Output the (X, Y) coordinate of the center of the cell containing the given text.  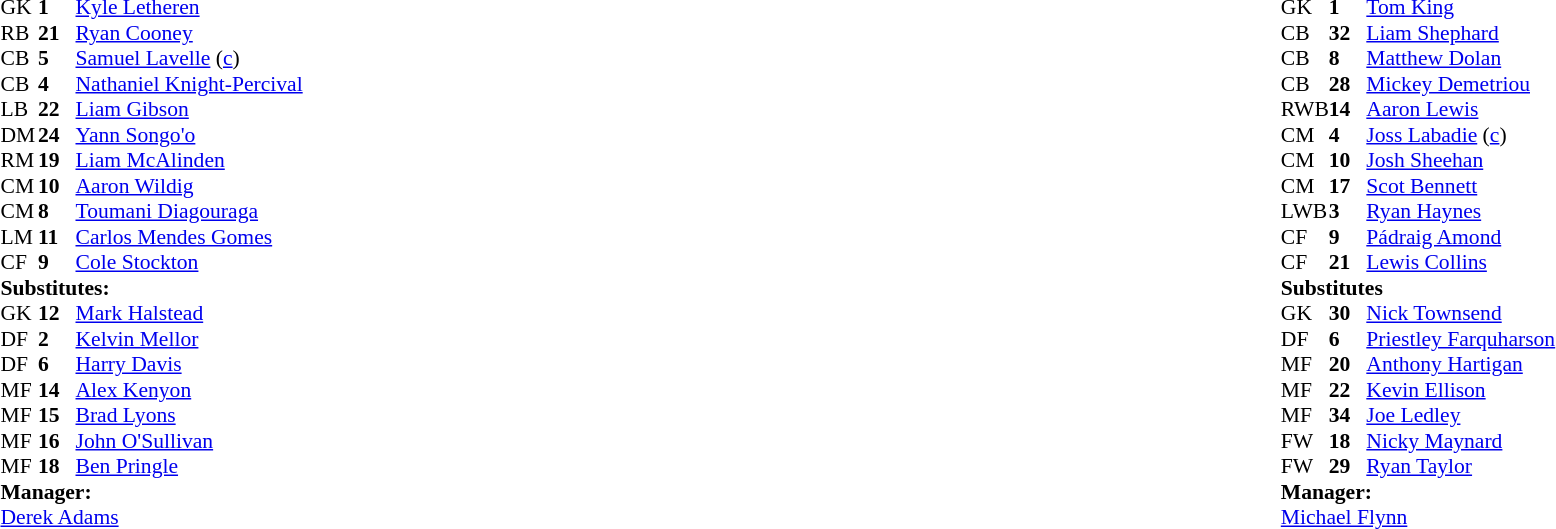
Liam Shephard (1460, 33)
Substitutes (1418, 288)
2 (57, 339)
12 (57, 313)
19 (57, 161)
LB (19, 109)
Ryan Cooney (190, 33)
Alex Kenyon (190, 390)
Cole Stockton (190, 263)
RB (19, 33)
Nicky Maynard (1460, 441)
Mickey Demetriou (1460, 84)
16 (57, 441)
Brad Lyons (190, 415)
Kelvin Mellor (190, 339)
Samuel Lavelle (c) (190, 59)
Aaron Lewis (1460, 109)
Ben Pringle (190, 467)
Aaron Wildig (190, 186)
Priestley Farquharson (1460, 339)
LWB (1305, 211)
LM (19, 237)
DM (19, 135)
5 (57, 59)
Nathaniel Knight-Percival (190, 84)
Nick Townsend (1460, 313)
15 (57, 415)
Scot Bennett (1460, 186)
34 (1348, 415)
Yann Songo'o (190, 135)
Harry Davis (190, 365)
30 (1348, 313)
29 (1348, 467)
Toumani Diagouraga (190, 211)
Carlos Mendes Gomes (190, 237)
Joss Labadie (c) (1460, 135)
John O'Sullivan (190, 441)
Josh Sheehan (1460, 161)
Mark Halstead (190, 313)
Anthony Hartigan (1460, 365)
Joe Ledley (1460, 415)
Matthew Dolan (1460, 59)
Ryan Taylor (1460, 467)
11 (57, 237)
17 (1348, 186)
Substitutes: (151, 288)
Liam McAlinden (190, 161)
Kevin Ellison (1460, 390)
RM (19, 161)
RWB (1305, 109)
Pádraig Amond (1460, 237)
Ryan Haynes (1460, 211)
Liam Gibson (190, 109)
20 (1348, 365)
24 (57, 135)
3 (1348, 211)
28 (1348, 84)
32 (1348, 33)
Lewis Collins (1460, 263)
